Return the [x, y] coordinate for the center point of the cell that contains the specified text.  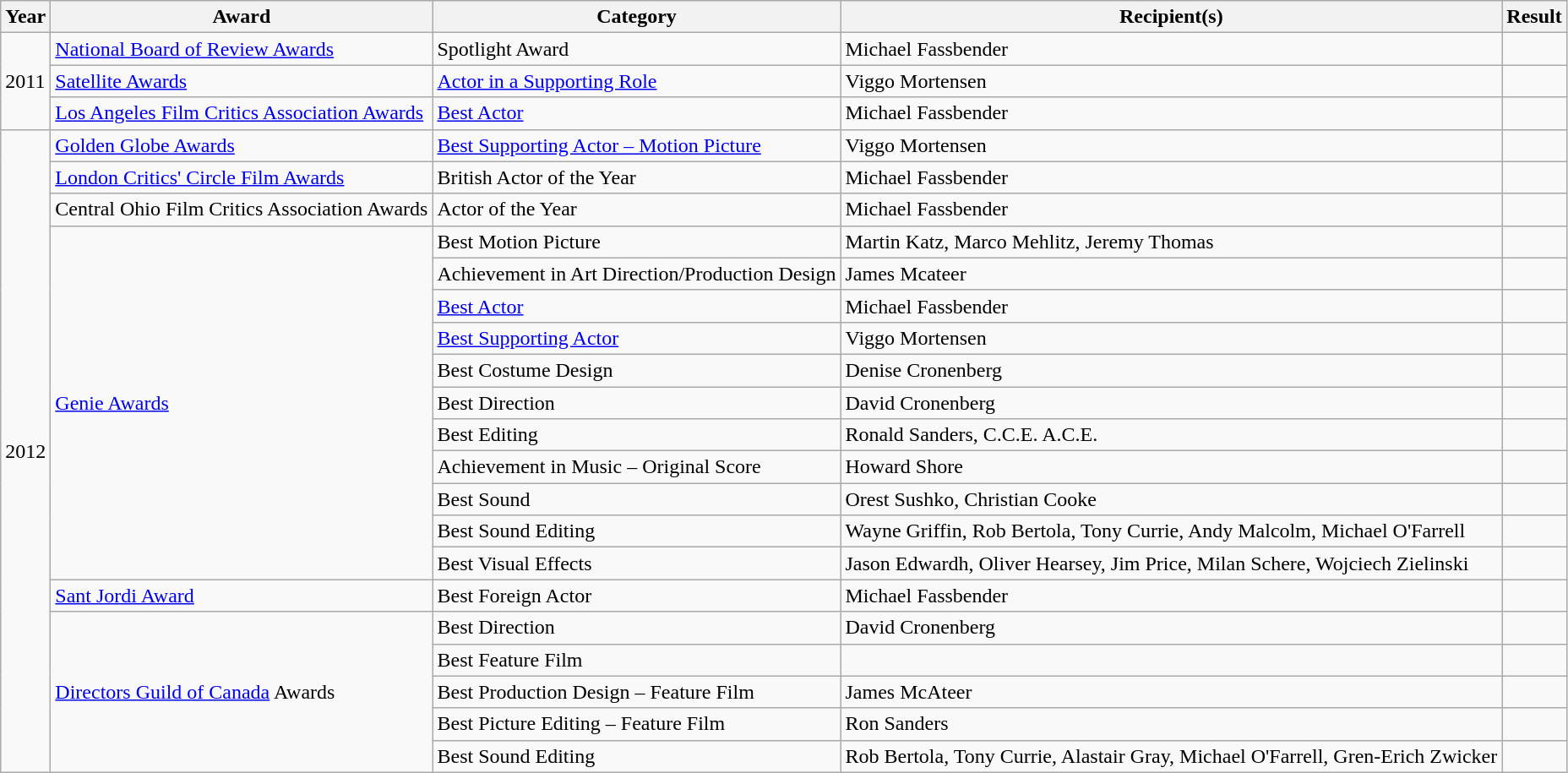
Achievement in Art Direction/Production Design [637, 274]
Jason Edwardh, Oliver Hearsey, Jim Price, Milan Schere, Wojciech Zielinski [1171, 563]
Year [25, 17]
Award [242, 17]
2011 [25, 81]
Best Costume Design [637, 370]
Best Motion Picture [637, 242]
Golden Globe Awards [242, 145]
2012 [25, 451]
Best Foreign Actor [637, 596]
Directors Guild of Canada Awards [242, 692]
Recipient(s) [1171, 17]
Actor in a Supporting Role [637, 81]
Ron Sanders [1171, 724]
Rob Bertola, Tony Currie, Alastair Gray, Michael O'Farrell, Gren-Erich Zwicker [1171, 756]
Best Sound [637, 499]
Best Supporting Actor – Motion Picture [637, 145]
Best Feature Film [637, 660]
Central Ohio Film Critics Association Awards [242, 210]
Martin Katz, Marco Mehlitz, Jeremy Thomas [1171, 242]
Best Visual Effects [637, 563]
Achievement in Music – Original Score [637, 467]
Satellite Awards [242, 81]
Sant Jordi Award [242, 596]
Denise Cronenberg [1171, 370]
National Board of Review Awards [242, 49]
Best Picture Editing – Feature Film [637, 724]
Orest Sushko, Christian Cooke [1171, 499]
Howard Shore [1171, 467]
Best Supporting Actor [637, 338]
Ronald Sanders, C.C.E. A.C.E. [1171, 435]
Spotlight Award [637, 49]
London Critics' Circle Film Awards [242, 177]
Best Editing [637, 435]
Result [1534, 17]
Category [637, 17]
James McAteer [1171, 692]
Wayne Griffin, Rob Bertola, Tony Currie, Andy Malcolm, Michael O'Farrell [1171, 531]
British Actor of the Year [637, 177]
Best Production Design – Feature Film [637, 692]
Actor of the Year [637, 210]
James Mcateer [1171, 274]
Los Angeles Film Critics Association Awards [242, 113]
Genie Awards [242, 402]
